For the text-containing cell, return its midpoint in [x, y] coordinate format. 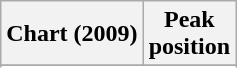
Peakposition [189, 34]
Chart (2009) [72, 34]
